Scan for the cell matching the given text and deliver its [x, y] coordinate at center. 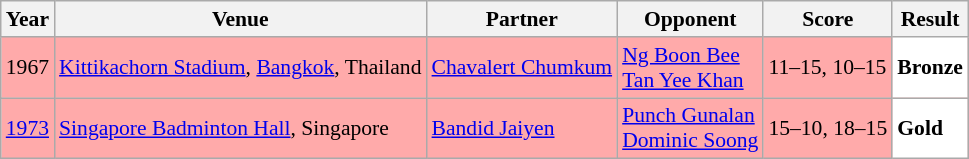
Gold [930, 128]
Score [828, 19]
Ng Boon Bee Tan Yee Khan [690, 68]
1967 [28, 68]
Chavalert Chumkum [522, 68]
Punch Gunalan Dominic Soong [690, 128]
1973 [28, 128]
Venue [240, 19]
Partner [522, 19]
Bronze [930, 68]
11–15, 10–15 [828, 68]
Year [28, 19]
15–10, 18–15 [828, 128]
Bandid Jaiyen [522, 128]
Opponent [690, 19]
Singapore Badminton Hall, Singapore [240, 128]
Result [930, 19]
Kittikachorn Stadium, Bangkok, Thailand [240, 68]
